Identify which cell holds the provided text, then report its (X, Y) central coordinate. 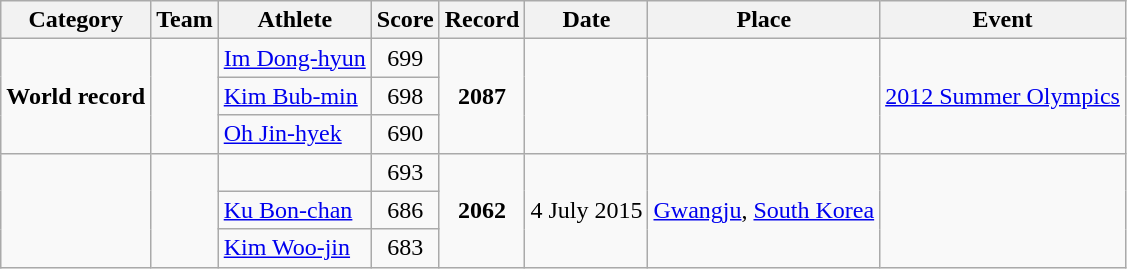
699 (405, 58)
World record (76, 96)
4 July 2015 (586, 210)
2087 (482, 96)
Team (185, 20)
686 (405, 210)
Athlete (294, 20)
2062 (482, 210)
Score (405, 20)
Event (1003, 20)
Record (482, 20)
Ku Bon-chan (294, 210)
690 (405, 134)
Place (764, 20)
Kim Bub-min (294, 96)
Kim Woo-jin (294, 248)
Im Dong-hyun (294, 58)
Date (586, 20)
Category (76, 20)
Gwangju, South Korea (764, 210)
683 (405, 248)
2012 Summer Olympics (1003, 96)
698 (405, 96)
693 (405, 172)
Oh Jin-hyek (294, 134)
